Identify which cell holds the provided text, then report its (x, y) central coordinate. 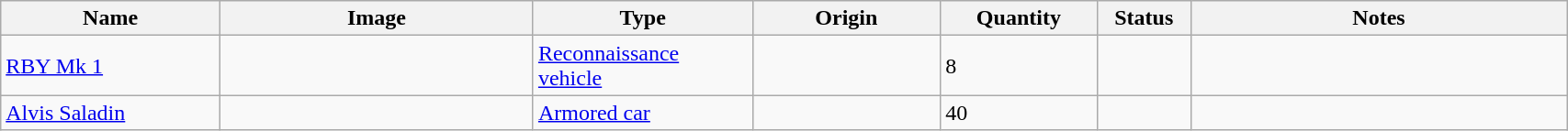
Type (643, 18)
Reconnaissance vehicle (643, 66)
Status (1144, 18)
Origin (847, 18)
Alvis Saladin (110, 113)
Name (110, 18)
RBY Mk 1 (110, 66)
Notes (1378, 18)
Armored car (643, 113)
Quantity (1019, 18)
8 (1019, 66)
Image (377, 18)
40 (1019, 113)
